Capture the cell that displays the provided text and extract its (x, y) central coordinate. 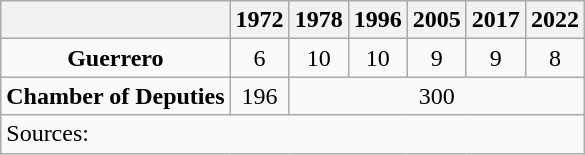
6 (260, 58)
1978 (318, 20)
2017 (496, 20)
Chamber of Deputies (116, 96)
1972 (260, 20)
2005 (436, 20)
Guerrero (116, 58)
8 (554, 58)
2022 (554, 20)
1996 (378, 20)
Sources: (293, 134)
196 (260, 96)
300 (436, 96)
